From the cell containing the given text, extract its center point as [x, y] coordinate. 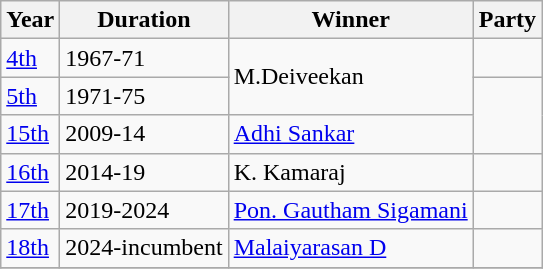
2014-19 [144, 172]
5th [30, 96]
M.Deiveekan [350, 77]
Pon. Gautham Sigamani [350, 210]
Year [30, 20]
17th [30, 210]
2024-incumbent [144, 248]
15th [30, 134]
18th [30, 248]
16th [30, 172]
K. Kamaraj [350, 172]
2019-2024 [144, 210]
1971-75 [144, 96]
2009-14 [144, 134]
Duration [144, 20]
4th [30, 58]
Winner [350, 20]
Adhi Sankar [350, 134]
1967-71 [144, 58]
Party [507, 20]
Malaiyarasan D [350, 248]
